Search for the cell housing the specified text and yield its [x, y] center coordinate. 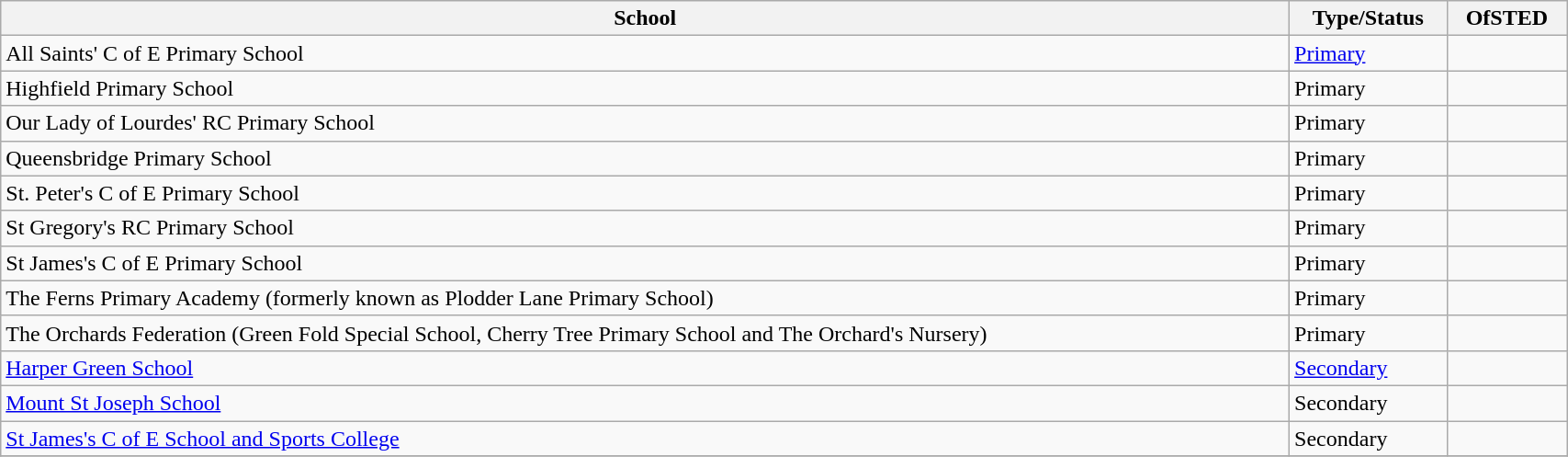
St. Peter's C of E Primary School [645, 193]
St James's C of E Primary School [645, 263]
St Gregory's RC Primary School [645, 228]
The Ferns Primary Academy (formerly known as Plodder Lane Primary School) [645, 298]
Type/Status [1369, 18]
OfSTED [1506, 18]
St James's C of E School and Sports College [645, 439]
Harper Green School [645, 368]
Highfield Primary School [645, 88]
Queensbridge Primary School [645, 158]
Mount St Joseph School [645, 403]
School [645, 18]
The Orchards Federation (Green Fold Special School, Cherry Tree Primary School and The Orchard's Nursery) [645, 333]
Our Lady of Lourdes' RC Primary School [645, 123]
All Saints' C of E Primary School [645, 53]
